Search for the cell housing the specified text and yield its (X, Y) center coordinate. 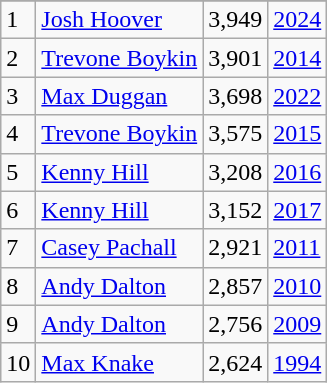
3,575 (236, 134)
2014 (298, 58)
5 (18, 172)
2009 (298, 324)
2,624 (236, 362)
2022 (298, 96)
1 (18, 20)
4 (18, 134)
2,756 (236, 324)
9 (18, 324)
8 (18, 286)
2 (18, 58)
2015 (298, 134)
2,921 (236, 248)
3 (18, 96)
Max Knake (120, 362)
2010 (298, 286)
7 (18, 248)
10 (18, 362)
2024 (298, 20)
3,698 (236, 96)
3,152 (236, 210)
2016 (298, 172)
3,901 (236, 58)
2011 (298, 248)
3,208 (236, 172)
1994 (298, 362)
Casey Pachall (120, 248)
6 (18, 210)
2017 (298, 210)
Josh Hoover (120, 20)
Max Duggan (120, 96)
2,857 (236, 286)
3,949 (236, 20)
